Extract the [X, Y] coordinate from the center of the cell holding the provided text.  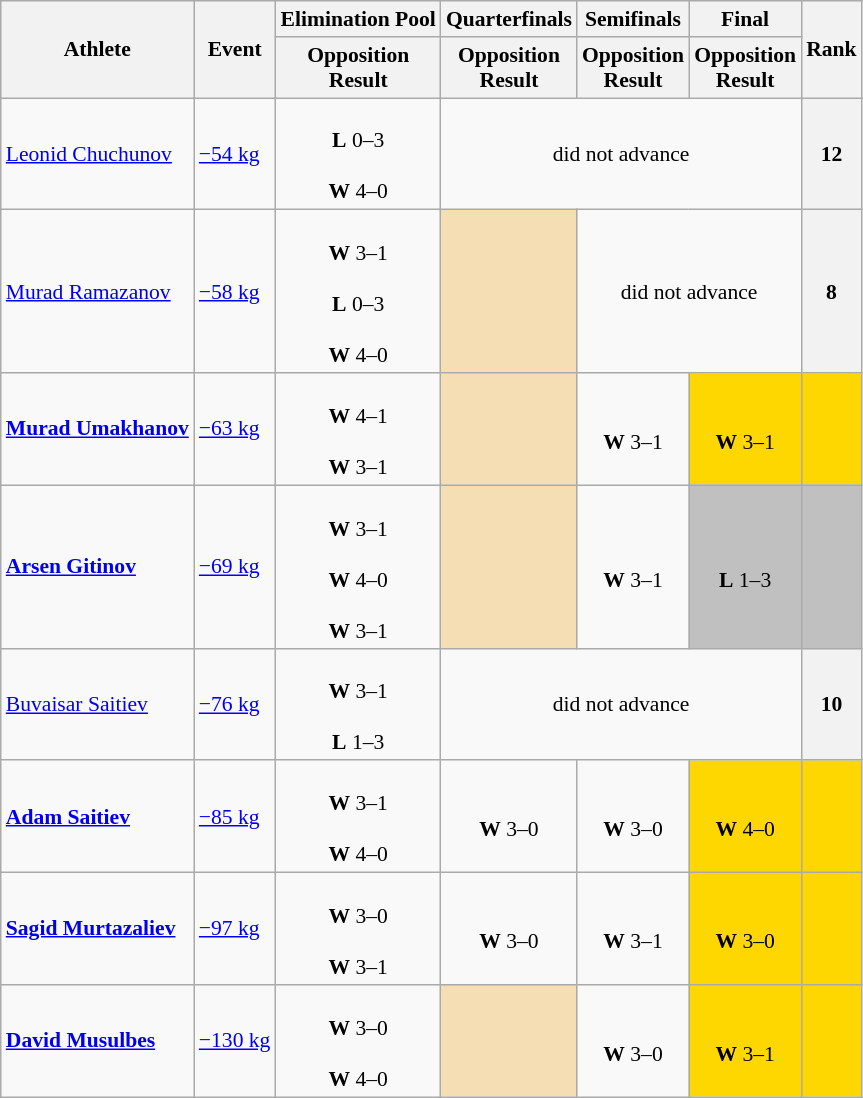
−69 kg [235, 566]
W 3–0W 3–1 [358, 929]
W 4–0 [745, 817]
Buvaisar Saitiev [98, 704]
L 0–3W 4–0 [358, 154]
Sagid Murtazaliev [98, 929]
−97 kg [235, 929]
W 3–1L 0–3W 4–0 [358, 292]
Athlete [98, 50]
Murad Umakhanov [98, 429]
Quarterfinals [509, 19]
W 3–1L 1–3 [358, 704]
−54 kg [235, 154]
Murad Ramazanov [98, 292]
Elimination Pool [358, 19]
L 1–3 [745, 566]
−76 kg [235, 704]
W 3–1W 4–0W 3–1 [358, 566]
Leonid Chuchunov [98, 154]
8 [832, 292]
−58 kg [235, 292]
Final [745, 19]
Semifinals [633, 19]
−63 kg [235, 429]
Event [235, 50]
David Musulbes [98, 1041]
12 [832, 154]
Rank [832, 50]
W 3–1W 4–0 [358, 817]
−130 kg [235, 1041]
−85 kg [235, 817]
W 4–1W 3–1 [358, 429]
Arsen Gitinov [98, 566]
Adam Saitiev [98, 817]
10 [832, 704]
W 3–0W 4–0 [358, 1041]
